From the cell containing the given text, extract its center point as (X, Y) coordinate. 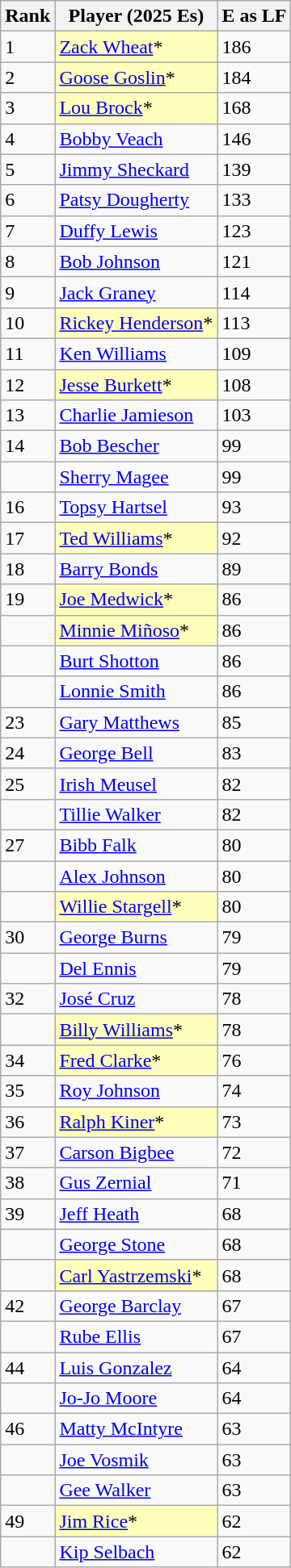
Irish Meusel (136, 784)
186 (254, 47)
Jimmy Sheckard (136, 169)
27 (27, 845)
123 (254, 231)
7 (27, 231)
35 (27, 1091)
Gary Matthews (136, 722)
Goose Goslin* (136, 77)
Alex Johnson (136, 876)
Charlie Jamieson (136, 416)
Zack Wheat* (136, 47)
114 (254, 292)
113 (254, 323)
37 (27, 1152)
109 (254, 353)
42 (27, 1306)
85 (254, 722)
Player (2025 Es) (136, 16)
George Barclay (136, 1306)
74 (254, 1091)
121 (254, 261)
Jack Graney (136, 292)
38 (27, 1183)
Duffy Lewis (136, 231)
32 (27, 999)
16 (27, 508)
Bobby Veach (136, 139)
Joe Vosmik (136, 1460)
139 (254, 169)
Willie Stargell* (136, 907)
Topsy Hartsel (136, 508)
Gus Zernial (136, 1183)
2 (27, 77)
18 (27, 569)
14 (27, 446)
24 (27, 753)
10 (27, 323)
Joe Medwick* (136, 600)
13 (27, 416)
Matty McIntyre (136, 1429)
Roy Johnson (136, 1091)
Burt Shotton (136, 661)
George Stone (136, 1244)
Minnie Miñoso* (136, 630)
83 (254, 753)
6 (27, 200)
103 (254, 416)
12 (27, 385)
Bob Bescher (136, 446)
Jo-Jo Moore (136, 1399)
133 (254, 200)
76 (254, 1060)
25 (27, 784)
93 (254, 508)
8 (27, 261)
Bob Johnson (136, 261)
3 (27, 108)
71 (254, 1183)
39 (27, 1214)
146 (254, 139)
184 (254, 77)
E as LF (254, 16)
Luis Gonzalez (136, 1368)
Kip Selbach (136, 1552)
Patsy Dougherty (136, 200)
9 (27, 292)
Jeff Heath (136, 1214)
José Cruz (136, 999)
34 (27, 1060)
Barry Bonds (136, 569)
72 (254, 1152)
Billy Williams* (136, 1030)
5 (27, 169)
Carson Bigbee (136, 1152)
Bibb Falk (136, 845)
Jesse Burkett* (136, 385)
Del Ennis (136, 968)
Jim Rice* (136, 1521)
George Burns (136, 938)
11 (27, 353)
Gee Walker (136, 1491)
Rickey Henderson* (136, 323)
46 (27, 1429)
23 (27, 722)
1 (27, 47)
Lou Brock* (136, 108)
Sherry Magee (136, 477)
73 (254, 1122)
Ralph Kiner* (136, 1122)
19 (27, 600)
30 (27, 938)
Ted Williams* (136, 538)
89 (254, 569)
Rank (27, 16)
92 (254, 538)
4 (27, 139)
Ken Williams (136, 353)
George Bell (136, 753)
Rube Ellis (136, 1336)
Tillie Walker (136, 814)
108 (254, 385)
168 (254, 108)
Lonnie Smith (136, 692)
49 (27, 1521)
Carl Yastrzemski* (136, 1275)
44 (27, 1368)
Fred Clarke* (136, 1060)
36 (27, 1122)
17 (27, 538)
